Identify which cell holds the provided text, then report its (x, y) central coordinate. 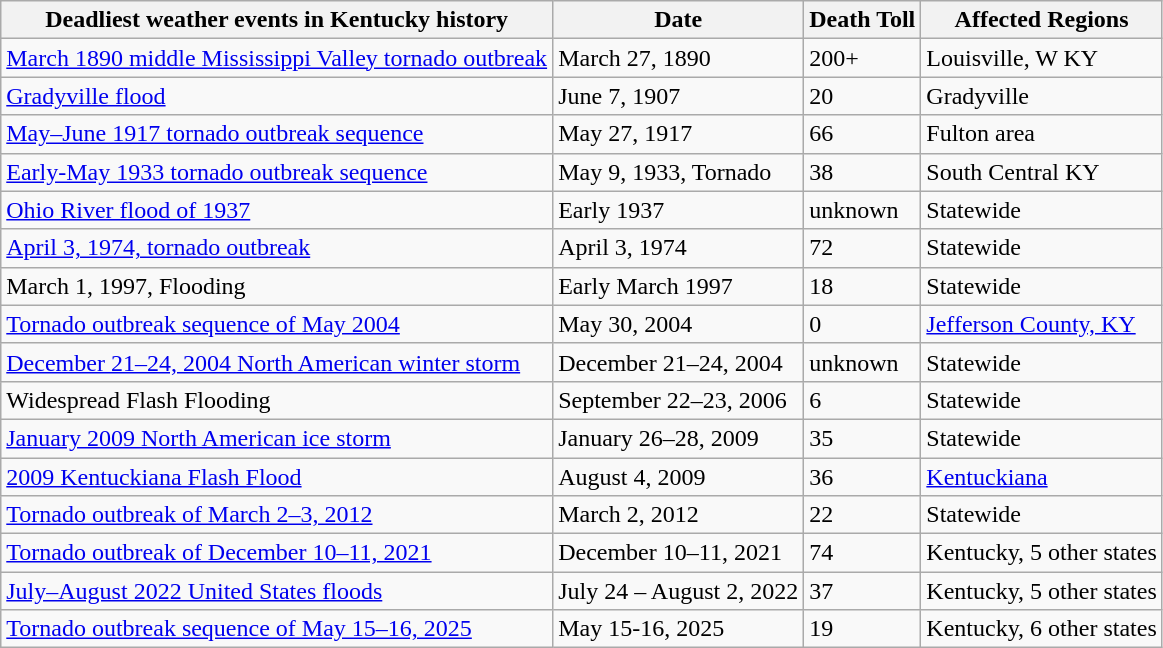
Tornado outbreak of December 10–11, 2021 (277, 553)
March 1, 1997, Flooding (277, 286)
March 1890 middle Mississippi Valley tornado outbreak (277, 58)
May–June 1917 tornado outbreak sequence (277, 134)
March 27, 1890 (678, 58)
22 (862, 515)
April 3, 1974 (678, 248)
72 (862, 248)
May 9, 1933, Tornado (678, 172)
Early 1937 (678, 210)
Affected Regions (1042, 20)
6 (862, 400)
South Central KY (1042, 172)
Tornado outbreak sequence of May 2004 (277, 324)
January 26–28, 2009 (678, 438)
37 (862, 591)
April 3, 1974, tornado outbreak (277, 248)
August 4, 2009 (678, 477)
38 (862, 172)
36 (862, 477)
Gradyville (1042, 96)
June 7, 1907 (678, 96)
December 21–24, 2004 North American winter storm (277, 362)
Death Toll (862, 20)
Jefferson County, KY (1042, 324)
July–August 2022 United States floods (277, 591)
Widespread Flash Flooding (277, 400)
September 22–23, 2006 (678, 400)
0 (862, 324)
July 24 – August 2, 2022 (678, 591)
Kentuckiana (1042, 477)
35 (862, 438)
20 (862, 96)
200+ (862, 58)
December 10–11, 2021 (678, 553)
December 21–24, 2004 (678, 362)
2009 Kentuckiana Flash Flood (277, 477)
Deadliest weather events in Kentucky history (277, 20)
Date (678, 20)
66 (862, 134)
19 (862, 629)
74 (862, 553)
May 27, 1917 (678, 134)
Kentucky, 6 other states (1042, 629)
March 2, 2012 (678, 515)
Early March 1997 (678, 286)
Gradyville flood (277, 96)
Fulton area (1042, 134)
January 2009 North American ice storm (277, 438)
Tornado outbreak sequence of May 15–16, 2025 (277, 629)
May 30, 2004 (678, 324)
18 (862, 286)
Tornado outbreak of March 2–3, 2012 (277, 515)
Ohio River flood of 1937 (277, 210)
Louisville, W KY (1042, 58)
Early-May 1933 tornado outbreak sequence (277, 172)
May 15-16, 2025 (678, 629)
